Identify which cell holds the provided text, then report its (x, y) central coordinate. 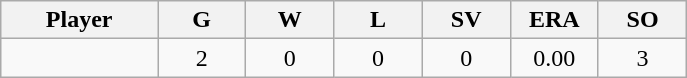
G (202, 20)
Player (80, 20)
ERA (554, 20)
3 (642, 58)
SO (642, 20)
W (290, 20)
SV (466, 20)
0.00 (554, 58)
2 (202, 58)
L (378, 20)
